Return the (X, Y) coordinate for the center point of the cell that contains the specified text.  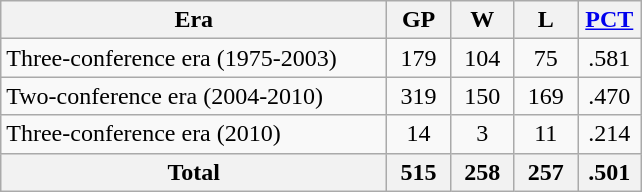
W (482, 20)
.214 (610, 134)
75 (546, 58)
515 (419, 172)
Era (194, 20)
257 (546, 172)
104 (482, 58)
L (546, 20)
179 (419, 58)
14 (419, 134)
.501 (610, 172)
Total (194, 172)
3 (482, 134)
Three-conference era (2010) (194, 134)
.581 (610, 58)
GP (419, 20)
11 (546, 134)
.470 (610, 96)
169 (546, 96)
PCT (610, 20)
150 (482, 96)
Three-conference era (1975-2003) (194, 58)
319 (419, 96)
258 (482, 172)
Two-conference era (2004-2010) (194, 96)
